Locate the cell with the specified text and output its [x, y] center coordinate. 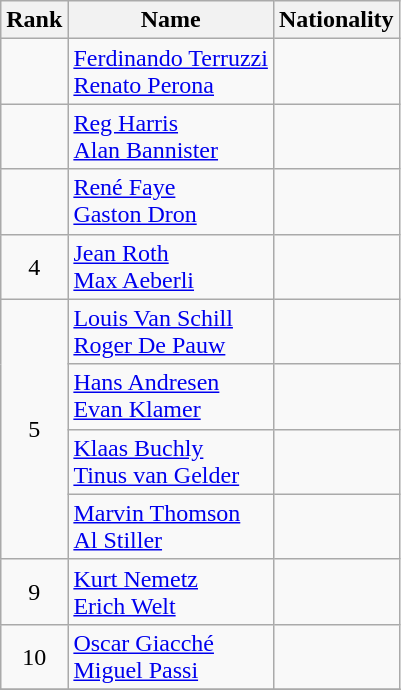
Oscar GiacchéMiguel Passi [171, 656]
4 [34, 266]
Nationality [336, 20]
Reg HarrisAlan Bannister [171, 136]
Marvin ThomsonAl Stiller [171, 526]
Klaas BuchlyTinus van Gelder [171, 462]
5 [34, 429]
Kurt NemetzErich Welt [171, 592]
Rank [34, 20]
Louis Van SchillRoger De Pauw [171, 332]
10 [34, 656]
9 [34, 592]
Name [171, 20]
Ferdinando TerruzziRenato Perona [171, 72]
René FayeGaston Dron [171, 202]
Hans AndresenEvan Klamer [171, 396]
Jean RothMax Aeberli [171, 266]
